Return (X, Y) of the center of cell containing provided text 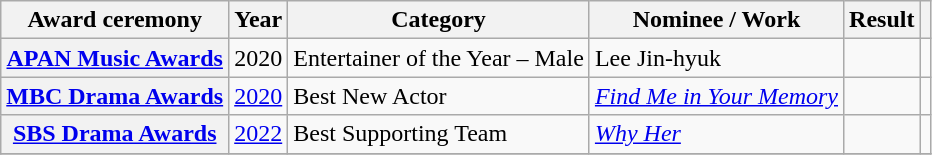
Year (258, 20)
Award ceremony (115, 20)
APAN Music Awards (115, 58)
Best New Actor (439, 96)
Entertainer of the Year – Male (439, 58)
Why Her (716, 134)
Result (882, 20)
MBC Drama Awards (115, 96)
2022 (258, 134)
Nominee / Work (716, 20)
Category (439, 20)
SBS Drama Awards (115, 134)
Find Me in Your Memory (716, 96)
Lee Jin-hyuk (716, 58)
Best Supporting Team (439, 134)
